Determine the (x, y) coordinate at the center of the cell enclosing the given text.  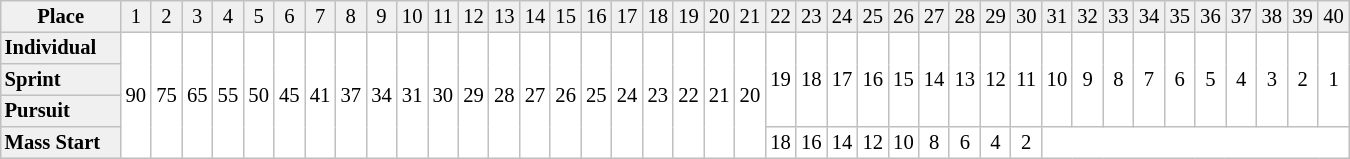
36 (1210, 16)
75 (166, 95)
55 (228, 95)
90 (136, 95)
45 (290, 95)
Individual (61, 48)
35 (1180, 16)
Place (61, 16)
39 (1302, 16)
32 (1088, 16)
38 (1272, 16)
Sprint (61, 80)
41 (320, 95)
Pursuit (61, 111)
40 (1334, 16)
Mass Start (61, 142)
50 (258, 95)
33 (1118, 16)
65 (198, 95)
